Detect which cell encompasses the target text, then output its (x, y) center coordinate. 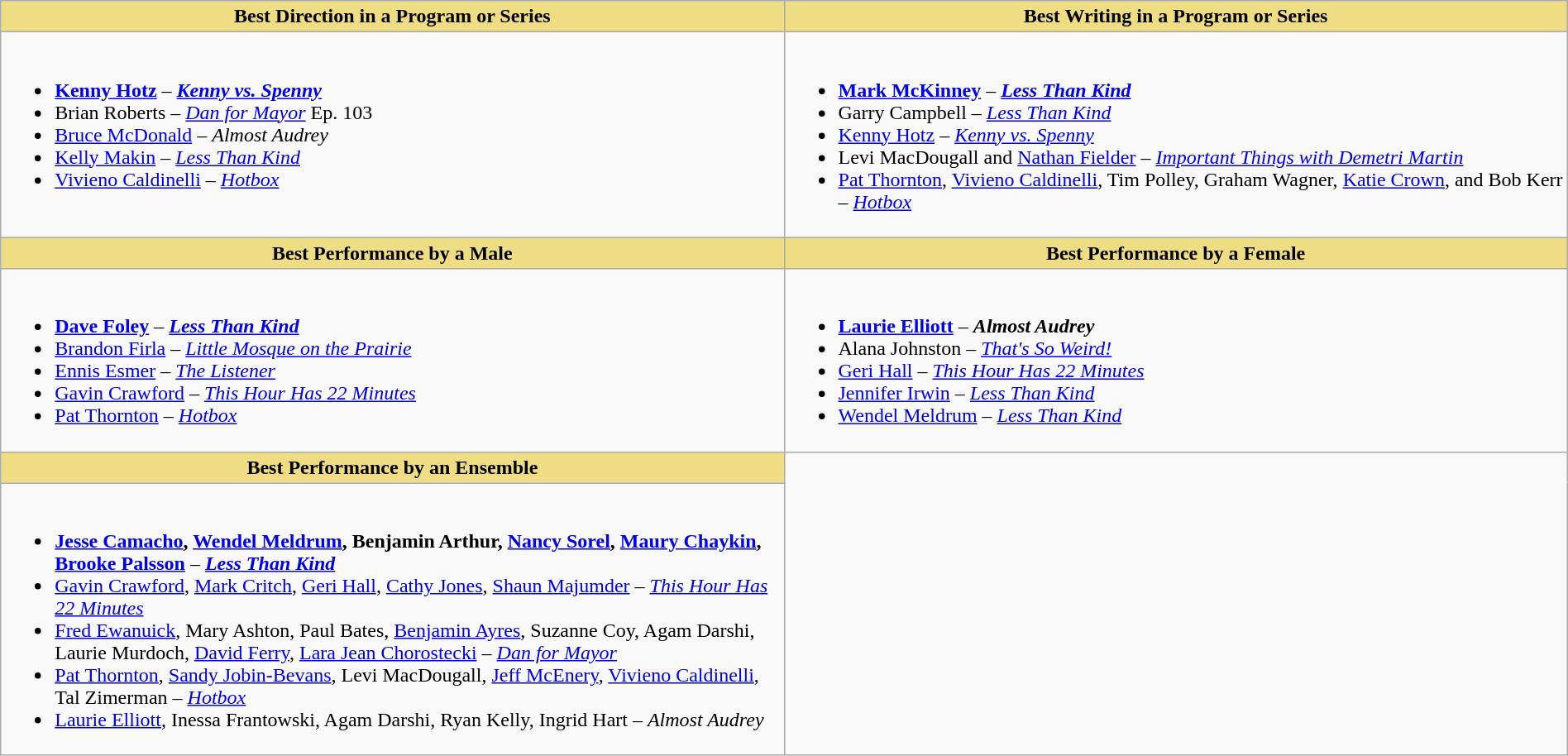
Best Performance by an Ensemble (392, 467)
Best Performance by a Male (392, 253)
Best Direction in a Program or Series (392, 17)
Best Writing in a Program or Series (1176, 17)
Best Performance by a Female (1176, 253)
